Return (x, y) of the center of cell containing provided text 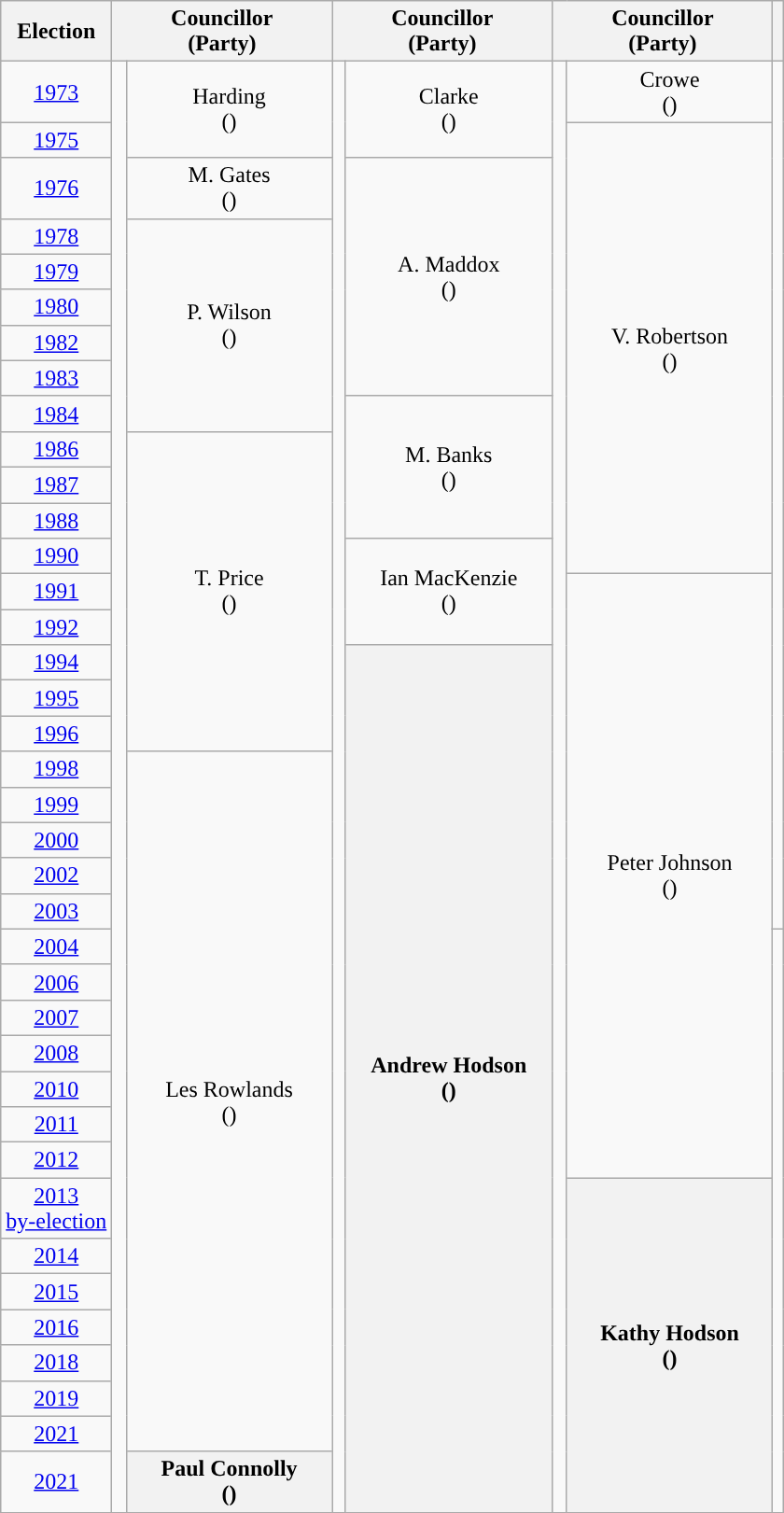
2014 (56, 1256)
Paul Connolly() (230, 1482)
1996 (56, 734)
1999 (56, 805)
1992 (56, 627)
Andrew Hodson() (449, 1079)
1979 (56, 272)
1990 (56, 556)
Clarke() (449, 110)
Harding() (230, 110)
2006 (56, 982)
2016 (56, 1327)
2011 (56, 1125)
1978 (56, 236)
Kathy Hodson() (670, 1345)
A. Maddox() (449, 276)
2004 (56, 946)
Crowe() (670, 91)
2010 (56, 1089)
T. Price() (230, 592)
2012 (56, 1160)
1987 (56, 484)
2002 (56, 876)
1991 (56, 592)
Les Rowlands() (230, 1101)
1975 (56, 140)
Ian MacKenzie() (449, 592)
V. Robertson() (670, 348)
1994 (56, 663)
1995 (56, 698)
1984 (56, 413)
2007 (56, 1017)
M. Gates() (230, 189)
2008 (56, 1053)
1973 (56, 91)
2015 (56, 1292)
M. Banks() (449, 467)
1983 (56, 378)
1988 (56, 520)
2013by-election (56, 1208)
Peter Johnson() (670, 876)
P. Wilson() (230, 325)
2019 (56, 1398)
1976 (56, 189)
1998 (56, 769)
Election (56, 32)
1986 (56, 449)
2003 (56, 911)
1982 (56, 343)
1980 (56, 307)
2018 (56, 1363)
2000 (56, 840)
